Return [X, Y] of the center of cell containing provided text 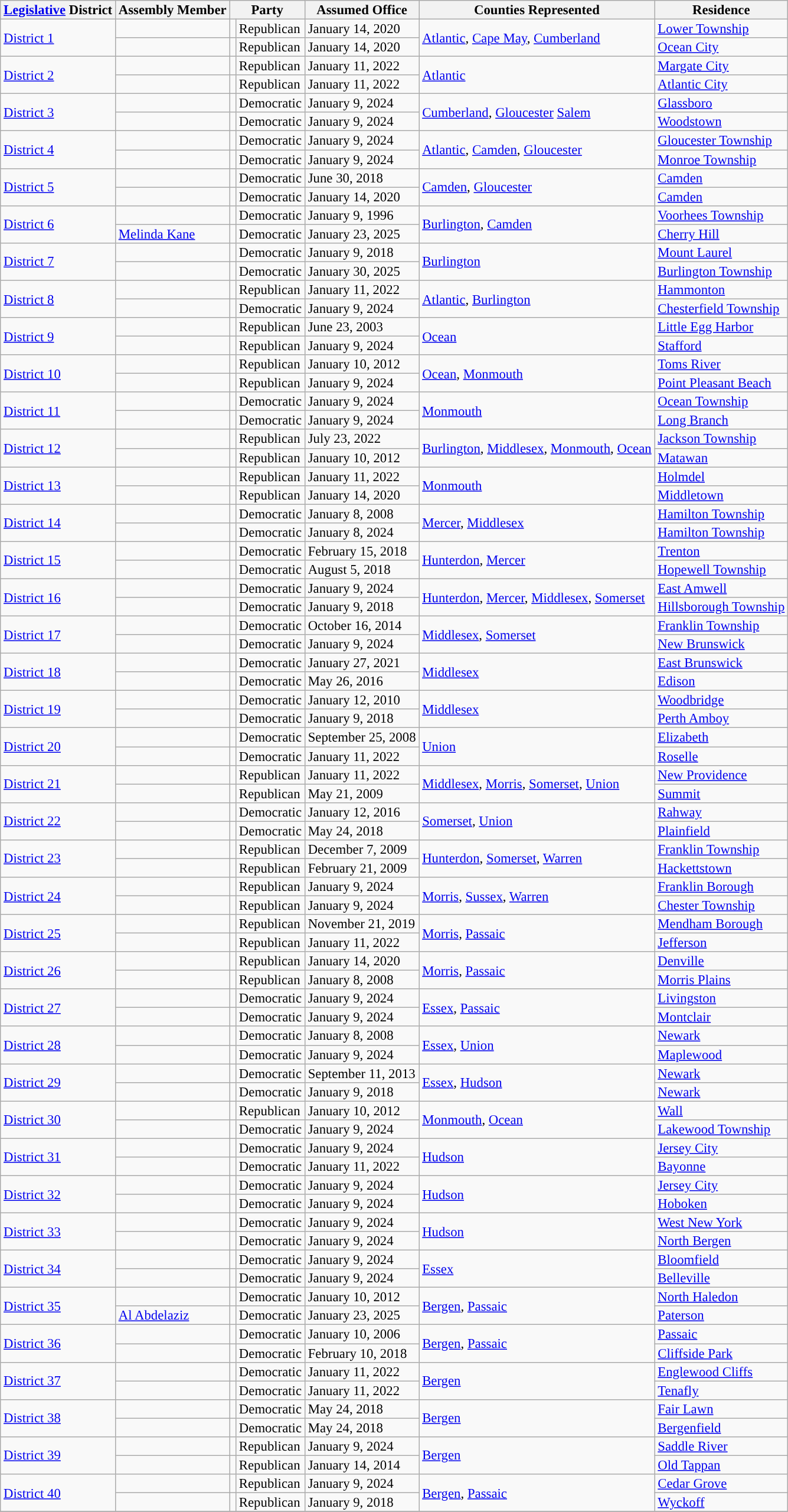
District 12 [58, 449]
Hunterdon, Somerset, Warren [537, 858]
January 9, 1996 [361, 215]
Atlantic, Cape May, Cumberland [537, 38]
North Haledon [721, 1297]
Jefferson [721, 943]
Hunterdon, Mercer [537, 560]
Maplewood [721, 1054]
District 1 [58, 38]
October 16, 2014 [361, 626]
Elizabeth [721, 737]
Burlington [537, 262]
Roselle [721, 756]
District 7 [58, 262]
Hopewell Township [721, 570]
July 23, 2022 [361, 439]
Fair Lawn [721, 1409]
Party [267, 10]
Paterson [721, 1315]
Middletown [721, 495]
District 24 [58, 896]
June 23, 2003 [361, 327]
Essex, Hudson [537, 1083]
November 21, 2019 [361, 924]
Trenton [721, 551]
Wall [721, 1111]
Cumberland, Gloucester Salem [537, 112]
Gloucester Township [721, 141]
Voorhees Township [721, 215]
Residence [721, 10]
District 10 [58, 373]
Morris, Sussex, Warren [537, 896]
Rahway [721, 812]
District 2 [58, 76]
Cedar Grove [721, 1484]
Middlesex, Morris, Somerset, Union [537, 784]
Cliffside Park [721, 1353]
Long Branch [721, 420]
Chesterfield Township [721, 308]
District 30 [58, 1119]
Belleville [721, 1278]
September 11, 2013 [361, 1073]
District 17 [58, 635]
Monmouth, Ocean [537, 1119]
Cherry Hill [721, 234]
Chester Township [721, 905]
District 33 [58, 1232]
District 31 [58, 1157]
Livingston [721, 998]
Margate City [721, 66]
District 8 [58, 299]
District 37 [58, 1380]
Bergenfield [721, 1428]
Ocean City [721, 47]
Saddle River [721, 1446]
District 13 [58, 485]
District 18 [58, 672]
Ocean [537, 337]
New Providence [721, 775]
Summit [721, 793]
District 32 [58, 1194]
Camden, Gloucester [537, 187]
May 21, 2009 [361, 793]
February 21, 2009 [361, 868]
Hammonton [721, 290]
Essex, Union [537, 1045]
Hackettstown [721, 868]
Assembly Member [172, 10]
Ocean, Monmouth [537, 373]
Atlantic City [721, 84]
Burlington, Middlesex, Monmouth, Ocean [537, 449]
January 8, 2024 [361, 533]
January 12, 2010 [361, 700]
Ocean Township [721, 401]
District 14 [58, 523]
District 4 [58, 150]
Denville [721, 961]
District 16 [58, 597]
Bayonne [721, 1167]
Franklin Borough [721, 887]
September 25, 2008 [361, 737]
Burlington Township [721, 271]
District 3 [58, 112]
West New York [721, 1223]
Counties Represented [537, 10]
District 39 [58, 1456]
Englewood Cliffs [721, 1371]
Mendham Borough [721, 924]
East Amwell [721, 588]
Essex, Passaic [537, 1007]
Lower Township [721, 29]
Wyckoff [721, 1502]
Montclair [721, 1017]
District 40 [58, 1493]
Assumed Office [361, 10]
North Bergen [721, 1241]
District 38 [58, 1418]
New Brunswick [721, 644]
Al Abdelaziz [172, 1315]
Atlantic, Camden, Gloucester [537, 150]
District 23 [58, 858]
Glassboro [721, 103]
Stafford [721, 346]
August 5, 2018 [361, 570]
Holmdel [721, 476]
District 6 [58, 224]
Old Tappan [721, 1465]
District 25 [58, 933]
District 5 [58, 187]
January 30, 2025 [361, 271]
Edison [721, 681]
Perth Amboy [721, 719]
District 36 [58, 1344]
January 12, 2016 [361, 812]
Point Pleasant Beach [721, 383]
District 11 [58, 411]
District 15 [58, 560]
February 10, 2018 [361, 1353]
Atlantic, Burlington [537, 299]
Union [537, 746]
June 30, 2018 [361, 178]
Essex [537, 1269]
District 26 [58, 971]
District 9 [58, 337]
Hillsborough Township [721, 607]
Mount Laurel [721, 253]
Plainfield [721, 831]
District 19 [58, 710]
District 27 [58, 1007]
Burlington, Camden [537, 224]
Little Egg Harbor [721, 327]
Melinda Kane [172, 234]
Monroe Township [721, 159]
Toms River [721, 364]
District 28 [58, 1045]
District 22 [58, 821]
Lakewood Township [721, 1129]
Atlantic [537, 76]
Bloomfield [721, 1260]
January 14, 2014 [361, 1465]
Somerset, Union [537, 821]
Hoboken [721, 1204]
District 35 [58, 1306]
Legislative District [58, 10]
District 21 [58, 784]
May 26, 2016 [361, 681]
District 20 [58, 746]
Morris Plains [721, 980]
Jackson Township [721, 439]
January 27, 2021 [361, 663]
East Brunswick [721, 663]
Hunterdon, Mercer, Middlesex, Somerset [537, 597]
District 29 [58, 1083]
Passaic [721, 1334]
December 7, 2009 [361, 850]
Mercer, Middlesex [537, 523]
February 15, 2018 [361, 551]
District 34 [58, 1269]
Middlesex, Somerset [537, 635]
Woodbridge [721, 700]
Woodstown [721, 122]
Matawan [721, 458]
January 10, 2006 [361, 1334]
Tenafly [721, 1390]
